For the text-containing cell, return its midpoint in (x, y) coordinate format. 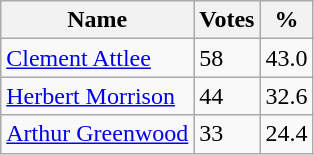
33 (227, 134)
32.6 (286, 96)
Votes (227, 20)
58 (227, 58)
24.4 (286, 134)
Clement Attlee (98, 58)
Herbert Morrison (98, 96)
% (286, 20)
44 (227, 96)
Arthur Greenwood (98, 134)
Name (98, 20)
43.0 (286, 58)
